From the cell containing the given text, extract its center point as (X, Y) coordinate. 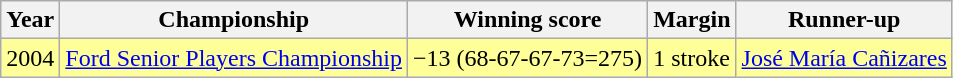
José María Cañizares (844, 58)
Championship (234, 20)
Year (30, 20)
Margin (692, 20)
Ford Senior Players Championship (234, 58)
1 stroke (692, 58)
Winning score (528, 20)
2004 (30, 58)
Runner-up (844, 20)
−13 (68-67-67-73=275) (528, 58)
